From the cell containing the given text, extract its center point as (x, y) coordinate. 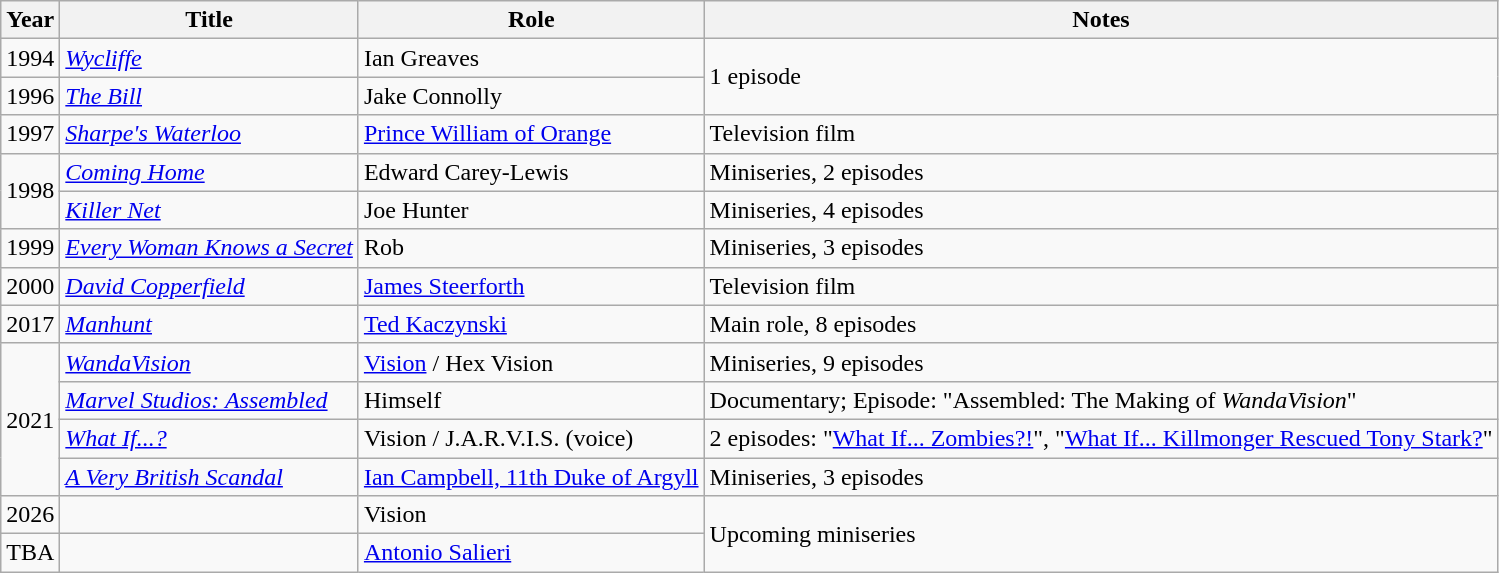
Manhunt (210, 324)
Miniseries, 9 episodes (1101, 362)
Jake Connolly (531, 96)
Miniseries, 4 episodes (1101, 210)
Antonio Salieri (531, 553)
2021 (30, 419)
David Copperfield (210, 286)
Role (531, 20)
Edward Carey-Lewis (531, 172)
WandaVision (210, 362)
2000 (30, 286)
Wycliffe (210, 58)
2 episodes: "What If... Zombies?!", "What If... Killmonger Rescued Tony Stark?" (1101, 438)
Vision (531, 515)
Killer Net (210, 210)
Notes (1101, 20)
Miniseries, 2 episodes (1101, 172)
1997 (30, 134)
1998 (30, 191)
Documentary; Episode: "Assembled: The Making of WandaVision" (1101, 400)
2026 (30, 515)
Ian Campbell, 11th Duke of Argyll (531, 477)
Year (30, 20)
What If...? (210, 438)
1 episode (1101, 77)
Prince William of Orange (531, 134)
1994 (30, 58)
Himself (531, 400)
Ian Greaves (531, 58)
Ted Kaczynski (531, 324)
2017 (30, 324)
Marvel Studios: Assembled (210, 400)
Title (210, 20)
Rob (531, 248)
James Steerforth (531, 286)
Upcoming miniseries (1101, 534)
Vision / J.A.R.V.I.S. (voice) (531, 438)
Sharpe's Waterloo (210, 134)
1999 (30, 248)
Main role, 8 episodes (1101, 324)
The Bill (210, 96)
Coming Home (210, 172)
TBA (30, 553)
Vision / Hex Vision (531, 362)
A Very British Scandal (210, 477)
Joe Hunter (531, 210)
1996 (30, 96)
Every Woman Knows a Secret (210, 248)
